For the text-containing cell, return its midpoint in [x, y] coordinate format. 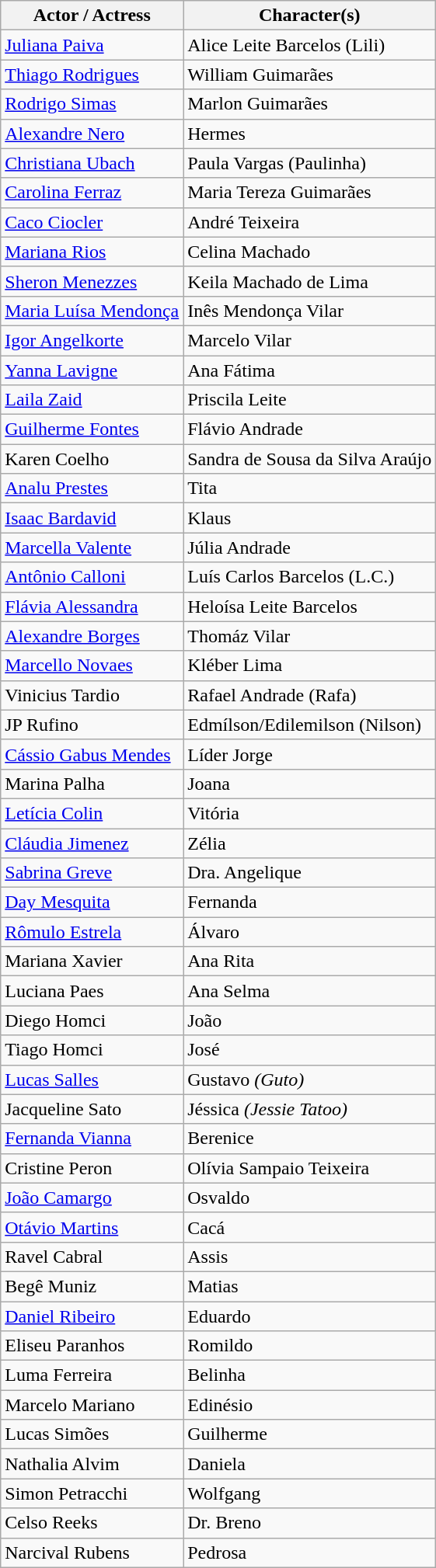
Alexandre Borges [92, 636]
Carolina Ferraz [92, 193]
Marina Palha [92, 784]
Edmílson/Edilemilson (Nilson) [309, 725]
Antônio Calloni [92, 577]
Tiago Homci [92, 1050]
Cláudia Jimenez [92, 843]
João Camargo [92, 1198]
Sabrina Greve [92, 873]
Luís Carlos Barcelos (L.C.) [309, 577]
Tita [309, 488]
Maria Luísa Mendonça [92, 311]
Daniela [309, 1464]
Vitória [309, 813]
Eliseu Paranhos [92, 1346]
Day Mesquita [92, 902]
Analu Prestes [92, 488]
Marcello Novaes [92, 666]
João [309, 1020]
Celso Reeks [92, 1523]
Sandra de Sousa da Silva Araújo [309, 459]
Guilherme [309, 1434]
Alexandre Nero [92, 134]
José [309, 1050]
Heloísa Leite Barcelos [309, 607]
Letícia Colin [92, 813]
Ana Selma [309, 991]
Ana Fátima [309, 370]
Gustavo (Guto) [309, 1080]
Joana [309, 784]
Luma Ferreira [92, 1375]
Ravel Cabral [92, 1257]
Osvaldo [309, 1198]
Flávia Alessandra [92, 607]
Yanna Lavigne [92, 370]
Jéssica (Jessie Tatoo) [309, 1109]
Rafael Andrade (Rafa) [309, 695]
Dra. Angelique [309, 873]
Sheron Menezzes [92, 281]
Wolfgang [309, 1493]
Lucas Salles [92, 1080]
JP Rufino [92, 725]
Pedrosa [309, 1552]
Luciana Paes [92, 991]
Mariana Rios [92, 252]
Lucas Simões [92, 1434]
Actor / Actress [92, 16]
William Guimarães [309, 75]
Priscila Leite [309, 400]
Marcella Valente [92, 548]
Marlon Guimarães [309, 104]
Igor Angelkorte [92, 340]
Marcelo Vilar [309, 340]
Cristine Peron [92, 1168]
André Teixeira [309, 222]
Matias [309, 1286]
Laila Zaid [92, 400]
Líder Jorge [309, 754]
Caco Ciocler [92, 222]
Eduardo [309, 1316]
Inês Mendonça Vilar [309, 311]
Juliana Paiva [92, 45]
Belinha [309, 1375]
Character(s) [309, 16]
Klaus [309, 518]
Celina Machado [309, 252]
Vinicius Tardio [92, 695]
Begê Muniz [92, 1286]
Edinésio [309, 1405]
Olívia Sampaio Teixeira [309, 1168]
Júlia Andrade [309, 548]
Álvaro [309, 932]
Narcival Rubens [92, 1552]
Dr. Breno [309, 1523]
Jacqueline Sato [92, 1109]
Daniel Ribeiro [92, 1316]
Fernanda Vianna [92, 1139]
Thiago Rodrigues [92, 75]
Diego Homci [92, 1020]
Otávio Martins [92, 1227]
Maria Tereza Guimarães [309, 193]
Berenice [309, 1139]
Simon Petracchi [92, 1493]
Fernanda [309, 902]
Keila Machado de Lima [309, 281]
Hermes [309, 134]
Nathalia Alvim [92, 1464]
Guilherme Fontes [92, 429]
Cássio Gabus Mendes [92, 754]
Rodrigo Simas [92, 104]
Zélia [309, 843]
Karen Coelho [92, 459]
Cacá [309, 1227]
Assis [309, 1257]
Isaac Bardavid [92, 518]
Romildo [309, 1346]
Alice Leite Barcelos (Lili) [309, 45]
Flávio Andrade [309, 429]
Mariana Xavier [92, 961]
Ana Rita [309, 961]
Rômulo Estrela [92, 932]
Thomáz Vilar [309, 636]
Christiana Ubach [92, 163]
Paula Vargas (Paulinha) [309, 163]
Marcelo Mariano [92, 1405]
Kléber Lima [309, 666]
